Detect which cell encompasses the target text, then output its [X, Y] center coordinate. 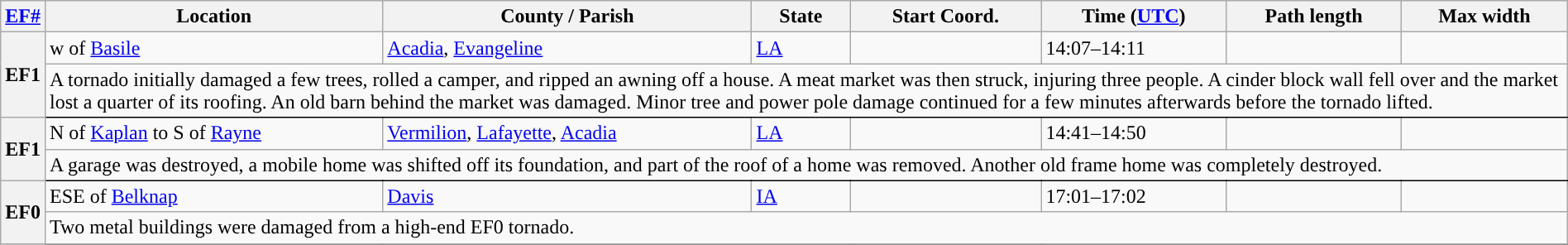
Acadia, Evangeline [567, 48]
w of Basile [213, 48]
County / Parish [567, 17]
Davis [567, 196]
Start Coord. [946, 17]
State [801, 17]
17:01–17:02 [1134, 196]
Vermilion, Lafayette, Acadia [567, 133]
Two metal buildings were damaged from a high-end EF0 tornado. [806, 228]
14:07–14:11 [1134, 48]
N of Kaplan to S of Rayne [213, 133]
ESE of Belknap [213, 196]
EF0 [23, 212]
Location [213, 17]
IA [801, 196]
EF# [23, 17]
Time (UTC) [1134, 17]
14:41–14:50 [1134, 133]
Path length [1314, 17]
Max width [1485, 17]
